Detect which cell encompasses the target text, then output its [x, y] center coordinate. 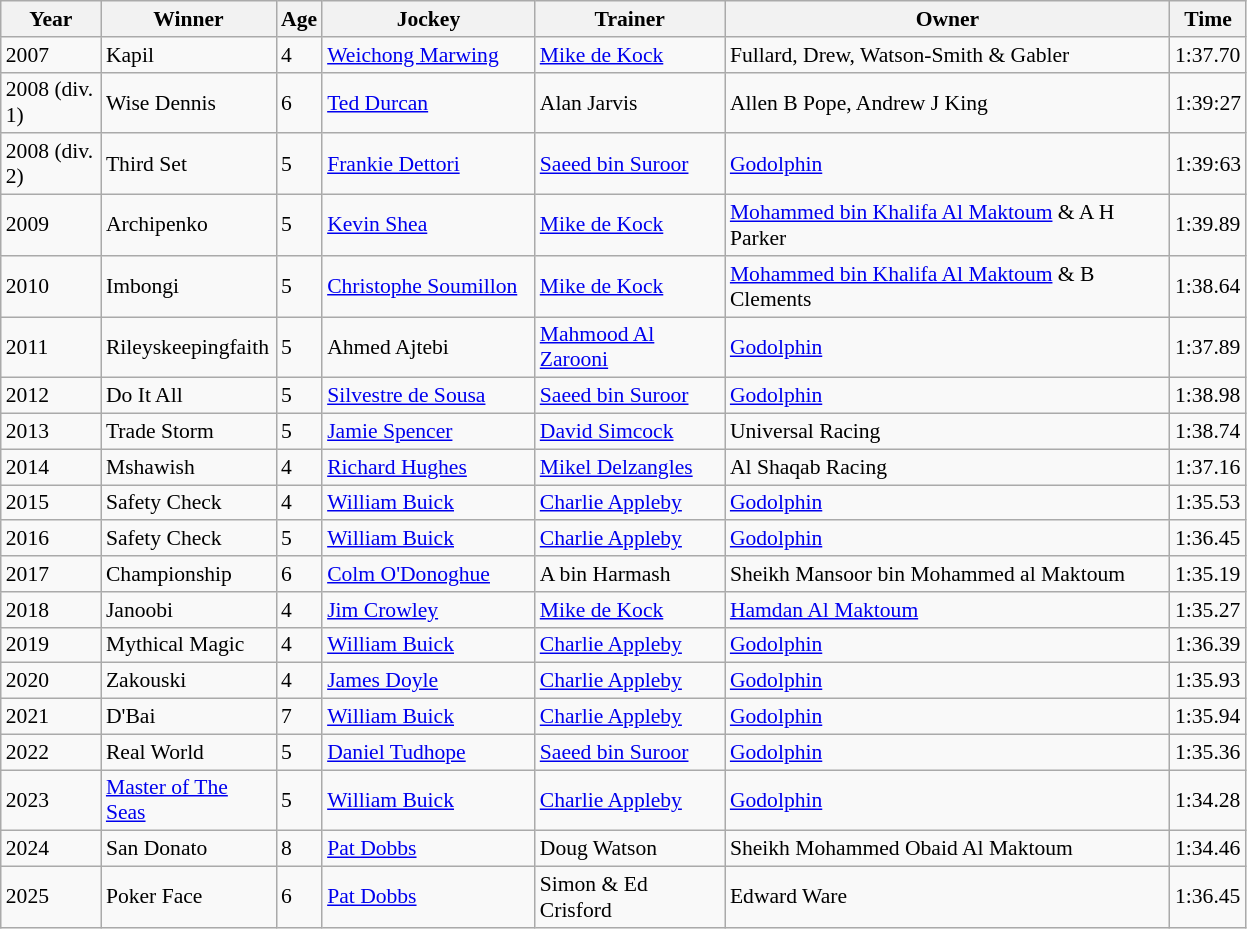
Daniel Tudhope [428, 752]
Master of The Seas [188, 800]
1:35.93 [1208, 681]
Jockey [428, 19]
8 [299, 849]
2022 [51, 752]
1:35.19 [1208, 574]
1:35.53 [1208, 503]
Mahmood Al Zarooni [630, 348]
7 [299, 717]
Ahmed Ajtebi [428, 348]
Mikel Delzangles [630, 467]
David Simcock [630, 432]
Weichong Marwing [428, 55]
1:35.36 [1208, 752]
1:37.16 [1208, 467]
Wise Dennis [188, 102]
Do It All [188, 396]
Al Shaqab Racing [948, 467]
2008 (div. 1) [51, 102]
A bin Harmash [630, 574]
Doug Watson [630, 849]
2009 [51, 226]
Third Set [188, 164]
Trainer [630, 19]
1:38.74 [1208, 432]
1:39:27 [1208, 102]
2012 [51, 396]
Zakouski [188, 681]
Hamdan Al Maktoum [948, 610]
Universal Racing [948, 432]
Simon & Ed Crisford [630, 898]
Mohammed bin Khalifa Al Maktoum & A H Parker [948, 226]
Fullard, Drew, Watson-Smith & Gabler [948, 55]
2011 [51, 348]
Mohammed bin Khalifa Al Maktoum & B Clements [948, 286]
Edward Ware [948, 898]
2010 [51, 286]
Trade Storm [188, 432]
Time [1208, 19]
2021 [51, 717]
1:37.89 [1208, 348]
Mythical Magic [188, 645]
Jamie Spencer [428, 432]
Kapil [188, 55]
2008 (div. 2) [51, 164]
1:34.28 [1208, 800]
Richard Hughes [428, 467]
2023 [51, 800]
2016 [51, 539]
Imbongi [188, 286]
Rileyskeepingfaith [188, 348]
Sheikh Mansoor bin Mohammed al Maktoum [948, 574]
1:39:63 [1208, 164]
1:36.39 [1208, 645]
Mshawish [188, 467]
1:35.27 [1208, 610]
1:35.94 [1208, 717]
Ted Durcan [428, 102]
2015 [51, 503]
James Doyle [428, 681]
1:34.46 [1208, 849]
Christophe Soumillon [428, 286]
Sheikh Mohammed Obaid Al Maktoum [948, 849]
2020 [51, 681]
2018 [51, 610]
2013 [51, 432]
Janoobi [188, 610]
Frankie Dettori [428, 164]
2024 [51, 849]
1:38.98 [1208, 396]
1:38.64 [1208, 286]
Allen B Pope, Andrew J King [948, 102]
Owner [948, 19]
Silvestre de Sousa [428, 396]
D'Bai [188, 717]
Archipenko [188, 226]
2017 [51, 574]
Real World [188, 752]
Jim Crowley [428, 610]
2014 [51, 467]
Age [299, 19]
Year [51, 19]
Colm O'Donoghue [428, 574]
2019 [51, 645]
1:37.70 [1208, 55]
Championship [188, 574]
2025 [51, 898]
Alan Jarvis [630, 102]
1:39.89 [1208, 226]
Winner [188, 19]
Kevin Shea [428, 226]
San Donato [188, 849]
Poker Face [188, 898]
2007 [51, 55]
